Determine the (X, Y) coordinate at the center of the cell enclosing the given text.  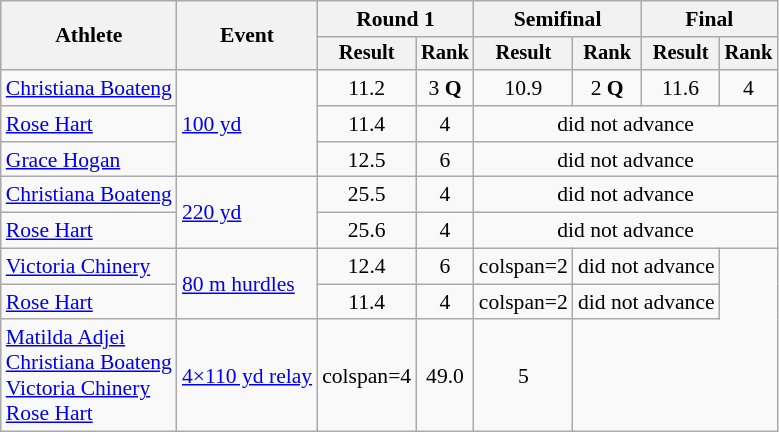
colspan=4 (366, 376)
Athlete (89, 36)
Grace Hogan (89, 160)
25.6 (366, 231)
11.6 (680, 88)
220 yd (247, 212)
10.9 (524, 88)
80 m hurdles (247, 284)
49.0 (445, 376)
4×110 yd relay (247, 376)
Final (709, 19)
100 yd (247, 124)
Semifinal (558, 19)
Round 1 (396, 19)
3 Q (445, 88)
2 Q (608, 88)
25.5 (366, 195)
11.2 (366, 88)
Event (247, 36)
12.5 (366, 160)
Victoria Chinery (89, 267)
5 (524, 376)
Matilda AdjeiChristiana BoatengVictoria ChineryRose Hart (89, 376)
12.4 (366, 267)
